Determine the (X, Y) coordinate at the center of the cell enclosing the given text.  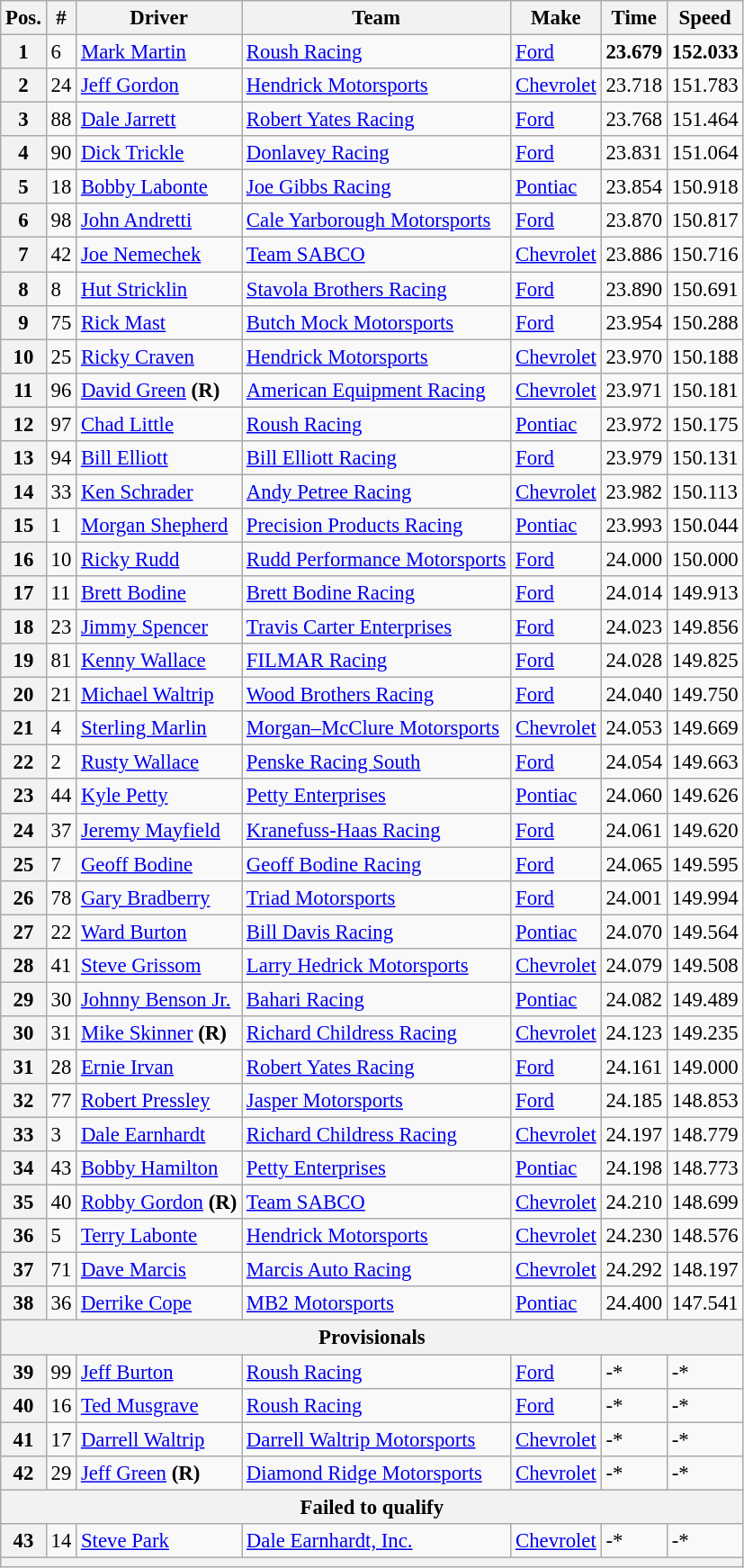
Cale Yarborough Motorsports (376, 221)
Ward Burton (159, 932)
150.288 (705, 322)
Failed to qualify (372, 1507)
150.716 (705, 255)
Derrike Cope (159, 1304)
78 (61, 897)
Robby Gordon (R) (159, 1203)
Brett Bodine Racing (376, 593)
# (61, 18)
77 (61, 1101)
24.028 (633, 661)
Travis Carter Enterprises (376, 627)
24.198 (633, 1168)
149.913 (705, 593)
24.014 (633, 593)
Dave Marcis (159, 1270)
Ken Schrader (159, 491)
Michael Waltrip (159, 695)
Triad Motorsports (376, 897)
23.886 (633, 255)
150.188 (705, 356)
FILMAR Racing (376, 661)
Marcis Auto Racing (376, 1270)
Provisionals (372, 1338)
24.060 (633, 797)
24.400 (633, 1304)
Dale Jarrett (159, 120)
Team (376, 18)
97 (61, 424)
35 (23, 1203)
149.235 (705, 1033)
149.856 (705, 627)
Hut Stricklin (159, 289)
Pos. (23, 18)
Jeremy Mayfield (159, 830)
151.464 (705, 120)
Morgan Shepherd (159, 526)
Joe Nemechek (159, 255)
23.971 (633, 390)
24.053 (633, 728)
148.773 (705, 1168)
34 (23, 1168)
Ernie Irvan (159, 1067)
23.954 (633, 322)
149.626 (705, 797)
MB2 Motorsports (376, 1304)
Johnny Benson Jr. (159, 999)
149.825 (705, 661)
148.853 (705, 1101)
Penske Racing South (376, 762)
Sterling Marlin (159, 728)
24.065 (633, 864)
Dale Earnhardt (159, 1135)
151.783 (705, 86)
94 (61, 458)
149.489 (705, 999)
Bahari Racing (376, 999)
Andy Petree Racing (376, 491)
Wood Brothers Racing (376, 695)
23.870 (633, 221)
Driver (159, 18)
Time (633, 18)
Bill Elliott (159, 458)
75 (61, 322)
24.161 (633, 1067)
150.175 (705, 424)
23.831 (633, 153)
Butch Mock Motorsports (376, 322)
13 (23, 458)
Rusty Wallace (159, 762)
39 (23, 1372)
148.779 (705, 1135)
Ricky Rudd (159, 559)
24.197 (633, 1135)
Precision Products Racing (376, 526)
Jeff Burton (159, 1372)
24.061 (633, 830)
152.033 (705, 52)
88 (61, 120)
149.663 (705, 762)
Kyle Petty (159, 797)
149.750 (705, 695)
148.576 (705, 1236)
15 (23, 526)
24.040 (633, 695)
Brett Bodine (159, 593)
Bill Davis Racing (376, 932)
99 (61, 1372)
150.918 (705, 187)
44 (61, 797)
Jeff Gordon (159, 86)
150.000 (705, 559)
Bobby Hamilton (159, 1168)
24.123 (633, 1033)
12 (23, 424)
24.230 (633, 1236)
149.508 (705, 966)
24.070 (633, 932)
Kenny Wallace (159, 661)
24.054 (633, 762)
Robert Pressley (159, 1101)
150.113 (705, 491)
Bill Elliott Racing (376, 458)
Rudd Performance Motorsports (376, 559)
24.210 (633, 1203)
Geoff Bodine (159, 864)
27 (23, 932)
23.993 (633, 526)
Larry Hedrick Motorsports (376, 966)
150.131 (705, 458)
Terry Labonte (159, 1236)
150.817 (705, 221)
148.197 (705, 1270)
Morgan–McClure Motorsports (376, 728)
149.000 (705, 1067)
24.185 (633, 1101)
19 (23, 661)
150.181 (705, 390)
Darrell Waltrip (159, 1439)
147.541 (705, 1304)
Stavola Brothers Racing (376, 289)
American Equipment Racing (376, 390)
Jasper Motorsports (376, 1101)
Darrell Waltrip Motorsports (376, 1439)
Gary Bradberry (159, 897)
Steve Park (159, 1541)
24.079 (633, 966)
Dale Earnhardt, Inc. (376, 1541)
149.620 (705, 830)
32 (23, 1101)
23.979 (633, 458)
24.082 (633, 999)
Joe Gibbs Racing (376, 187)
23.972 (633, 424)
96 (61, 390)
149.669 (705, 728)
David Green (R) (159, 390)
Mark Martin (159, 52)
Diamond Ridge Motorsports (376, 1473)
150.691 (705, 289)
Donlavey Racing (376, 153)
151.064 (705, 153)
Geoff Bodine Racing (376, 864)
150.044 (705, 526)
John Andretti (159, 221)
149.994 (705, 897)
Speed (705, 18)
24.292 (633, 1270)
Make (556, 18)
90 (61, 153)
Ted Musgrave (159, 1405)
23.718 (633, 86)
38 (23, 1304)
9 (23, 322)
23.982 (633, 491)
149.595 (705, 864)
Jimmy Spencer (159, 627)
24.023 (633, 627)
23.854 (633, 187)
24.001 (633, 897)
71 (61, 1270)
Mike Skinner (R) (159, 1033)
Ricky Craven (159, 356)
Rick Mast (159, 322)
Kranefuss-Haas Racing (376, 830)
98 (61, 221)
24.000 (633, 559)
26 (23, 897)
23.890 (633, 289)
23.679 (633, 52)
20 (23, 695)
Bobby Labonte (159, 187)
148.699 (705, 1203)
23.768 (633, 120)
149.564 (705, 932)
Jeff Green (R) (159, 1473)
Chad Little (159, 424)
81 (61, 661)
Dick Trickle (159, 153)
Steve Grissom (159, 966)
23.970 (633, 356)
